Extract the [x, y] coordinate from the center of the cell holding the provided text.  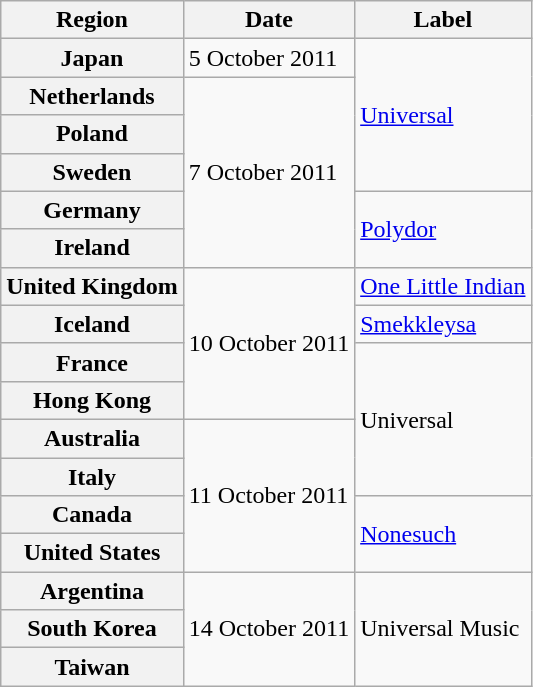
Poland [92, 134]
Netherlands [92, 96]
Polydor [443, 229]
Smekkleysa [443, 324]
France [92, 362]
United States [92, 553]
Iceland [92, 324]
Germany [92, 210]
Region [92, 20]
10 October 2011 [268, 343]
Universal Music [443, 629]
Argentina [92, 591]
Label [443, 20]
14 October 2011 [268, 629]
Canada [92, 515]
Date [268, 20]
7 October 2011 [268, 172]
5 October 2011 [268, 58]
Ireland [92, 248]
Sweden [92, 172]
United Kingdom [92, 286]
One Little Indian [443, 286]
Taiwan [92, 667]
Nonesuch [443, 534]
Italy [92, 477]
11 October 2011 [268, 495]
Japan [92, 58]
Hong Kong [92, 400]
South Korea [92, 629]
Australia [92, 438]
